Search for the cell housing the specified text and yield its (x, y) center coordinate. 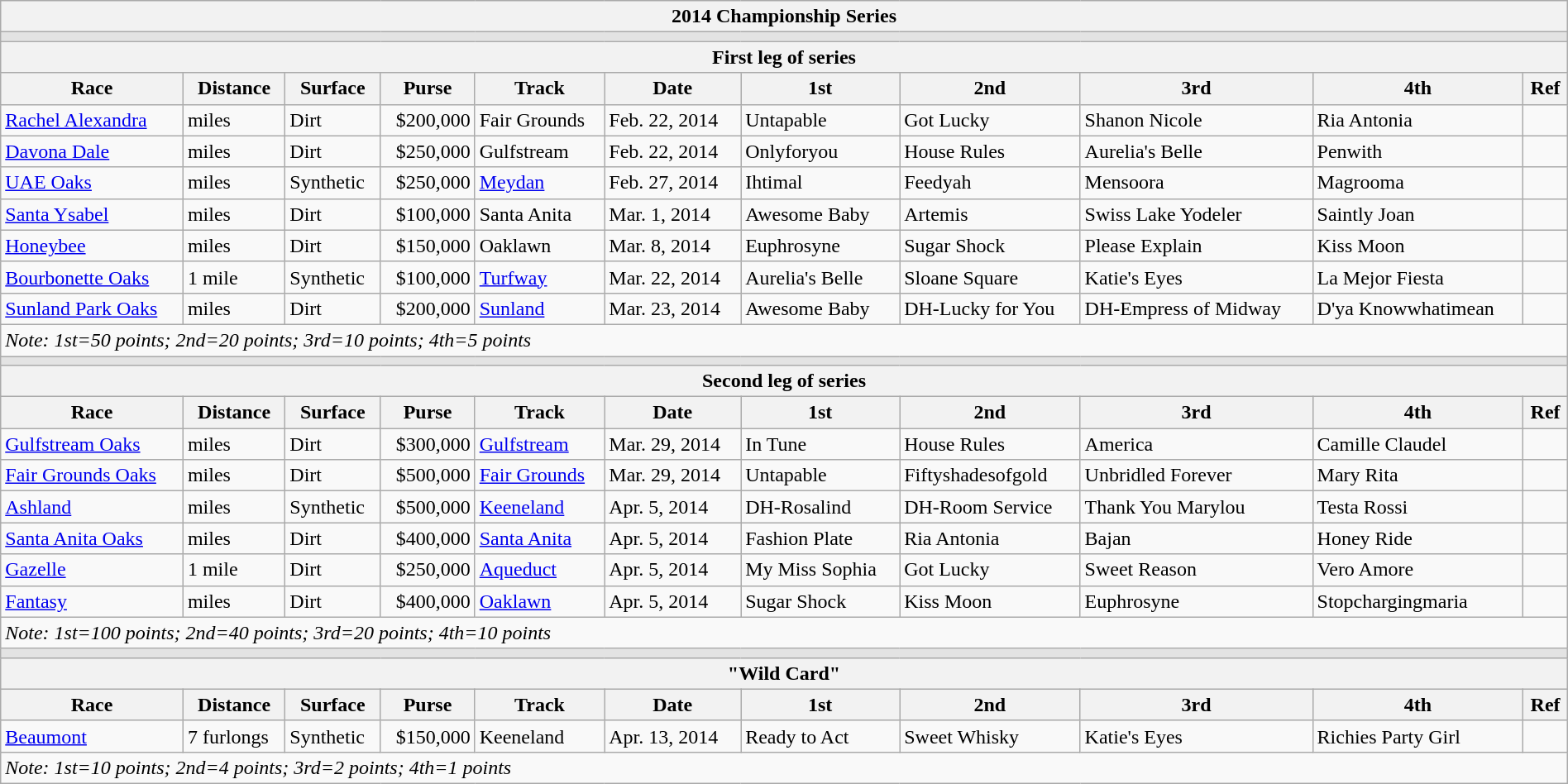
Sunland Park Oaks (93, 308)
Sweet Whisky (990, 736)
Bourbonette Oaks (93, 277)
Rachel Alexandra (93, 120)
Note: 1st=10 points; 2nd=4 points; 3rd=2 points; 4th=1 points (784, 767)
Bajan (1196, 538)
Magrooma (1417, 183)
Please Explain (1196, 246)
My Miss Sophia (820, 570)
Feedyah (990, 183)
Ihtimal (820, 183)
Artemis (990, 214)
Fashion Plate (820, 538)
Sloane Square (990, 277)
America (1196, 444)
Penwith (1417, 151)
Santa Anita Oaks (93, 538)
DH-Room Service (990, 507)
Fair Grounds Oaks (93, 476)
7 furlongs (233, 736)
Ready to Act (820, 736)
2014 Championship Series (784, 17)
$300,000 (428, 444)
Ashland (93, 507)
Stopchargingmaria (1417, 601)
Onlyforyou (820, 151)
Fiftyshadesofgold (990, 476)
Meydan (539, 183)
DH-Rosalind (820, 507)
Richies Party Girl (1417, 736)
Note: 1st=100 points; 2nd=40 points; 3rd=20 points; 4th=10 points (784, 633)
Vero Amore (1417, 570)
Aqueduct (539, 570)
Gazelle (93, 570)
Beaumont (93, 736)
Santa Ysabel (93, 214)
Unbridled Forever (1196, 476)
Honeybee (93, 246)
Turfway (539, 277)
Gulfstream Oaks (93, 444)
D'ya Knowwhatimean (1417, 308)
DH-Lucky for You (990, 308)
Mar. 23, 2014 (673, 308)
Swiss Lake Yodeler (1196, 214)
Feb. 27, 2014 (673, 183)
First leg of series (784, 57)
Mar. 8, 2014 (673, 246)
Second leg of series (784, 381)
Apr. 13, 2014 (673, 736)
Testa Rossi (1417, 507)
Saintly Joan (1417, 214)
Camille Claudel (1417, 444)
Mary Rita (1417, 476)
Shanon Nicole (1196, 120)
Honey Ride (1417, 538)
UAE Oaks (93, 183)
Sunland (539, 308)
La Mejor Fiesta (1417, 277)
DH-Empress of Midway (1196, 308)
Mensoora (1196, 183)
Mar. 1, 2014 (673, 214)
"Wild Card" (784, 673)
Note: 1st=50 points; 2nd=20 points; 3rd=10 points; 4th=5 points (784, 340)
Davona Dale (93, 151)
Sweet Reason (1196, 570)
Thank You Marylou (1196, 507)
Fantasy (93, 601)
Mar. 22, 2014 (673, 277)
In Tune (820, 444)
